Determine the [x, y] coordinate at the center of the cell enclosing the given text.  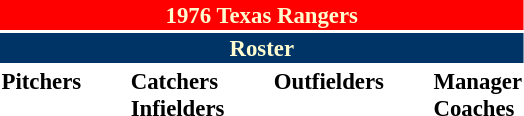
Roster [262, 48]
1976 Texas Rangers [262, 15]
